From the cell containing the given text, extract its center point as (X, Y) coordinate. 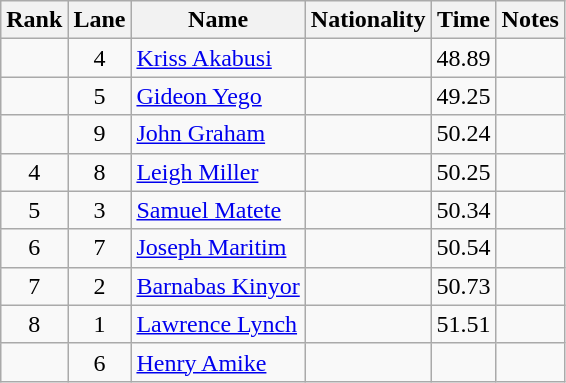
Joseph Maritim (218, 248)
Notes (530, 20)
50.24 (464, 134)
Name (218, 20)
Rank (34, 20)
48.89 (464, 58)
Kriss Akabusi (218, 58)
Lane (100, 20)
Nationality (368, 20)
Henry Amike (218, 362)
50.34 (464, 210)
2 (100, 286)
Samuel Matete (218, 210)
Time (464, 20)
John Graham (218, 134)
Barnabas Kinyor (218, 286)
3 (100, 210)
49.25 (464, 96)
Gideon Yego (218, 96)
50.54 (464, 248)
51.51 (464, 324)
Lawrence Lynch (218, 324)
Leigh Miller (218, 172)
50.25 (464, 172)
50.73 (464, 286)
9 (100, 134)
1 (100, 324)
